Identify which cell holds the provided text, then report its (X, Y) central coordinate. 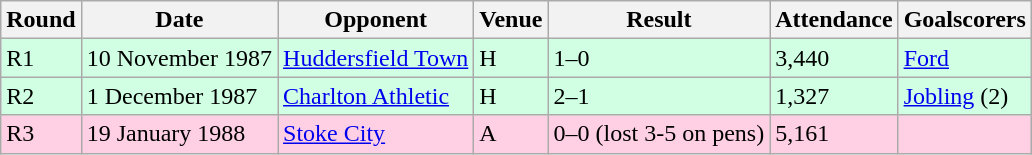
Venue (511, 20)
R2 (41, 96)
Stoke City (376, 134)
Result (659, 20)
Round (41, 20)
R3 (41, 134)
A (511, 134)
Attendance (834, 20)
1 December 1987 (179, 96)
2–1 (659, 96)
Charlton Athletic (376, 96)
1,327 (834, 96)
5,161 (834, 134)
19 January 1988 (179, 134)
Date (179, 20)
Jobling (2) (964, 96)
Opponent (376, 20)
10 November 1987 (179, 58)
Ford (964, 58)
0–0 (lost 3-5 on pens) (659, 134)
3,440 (834, 58)
1–0 (659, 58)
Huddersfield Town (376, 58)
Goalscorers (964, 20)
R1 (41, 58)
